Return (X, Y) of the center of cell containing provided text 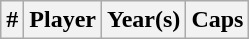
Year(s) (144, 20)
# (12, 20)
Caps (218, 20)
Player (63, 20)
